Scan for the cell matching the given text and deliver its (X, Y) coordinate at center. 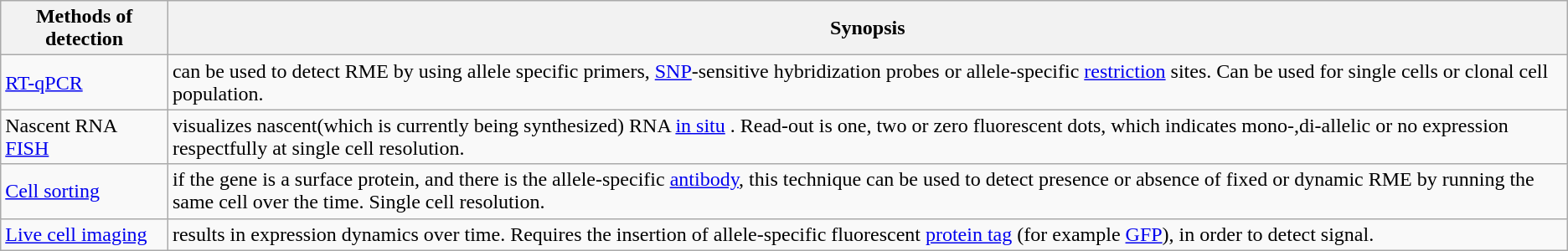
Methods of detection (85, 28)
RT-qPCR (85, 82)
Cell sorting (85, 191)
Synopsis (868, 28)
Live cell imaging (85, 234)
Nascent RNA FISH (85, 137)
